Determine the [X, Y] coordinate at the center of the cell enclosing the given text.  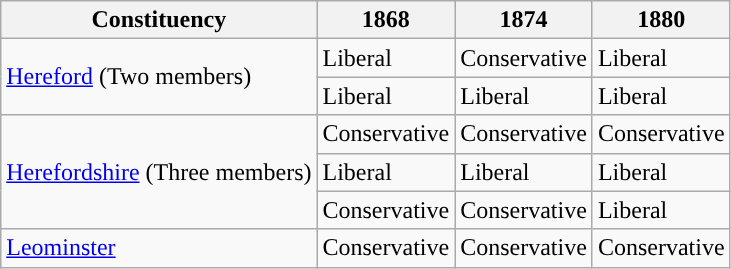
1880 [661, 20]
Leominster [159, 248]
1874 [524, 20]
Constituency [159, 20]
Herefordshire (Three members) [159, 172]
Hereford (Two members) [159, 77]
1868 [386, 20]
